Determine the (X, Y) coordinate at the center of the cell enclosing the given text.  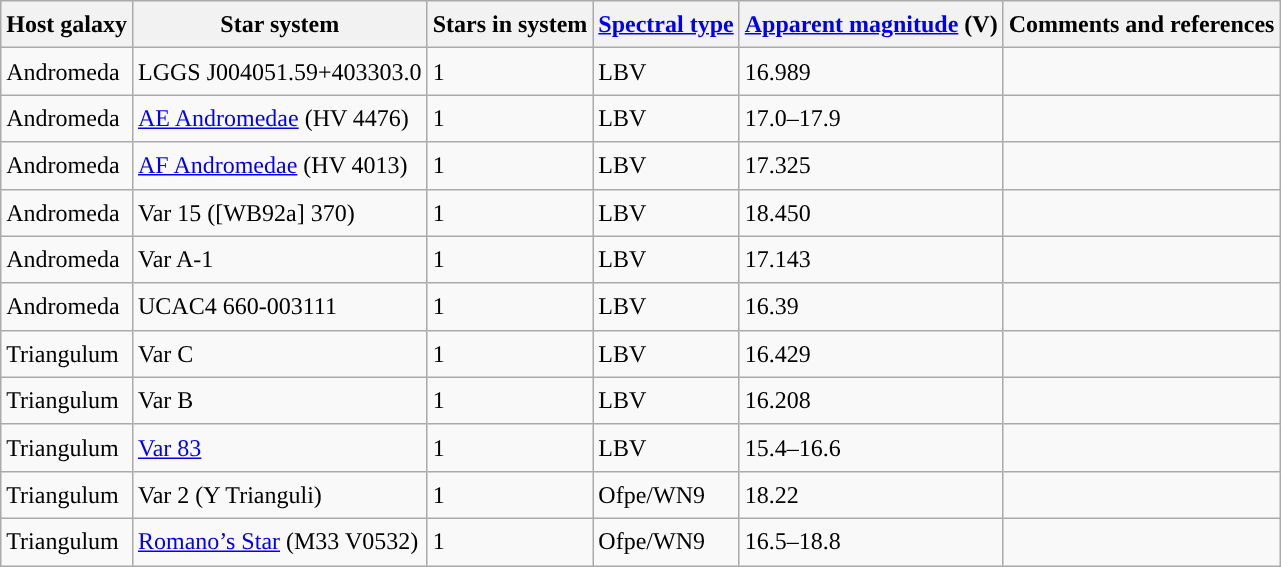
16.5–18.8 (871, 542)
16.39 (871, 306)
AF Andromedae (HV 4013) (280, 166)
Var 2 (Y Trianguli) (280, 494)
Var C (280, 354)
LGGS J004051.59+403303.0 (280, 72)
Stars in system (510, 24)
17.143 (871, 260)
17.0–17.9 (871, 118)
Var B (280, 400)
16.429 (871, 354)
Star system (280, 24)
Spectral type (666, 24)
18.450 (871, 212)
16.208 (871, 400)
UCAC4 660-003111 (280, 306)
Var A-1 (280, 260)
16.989 (871, 72)
Var 15 ([WB92a] 370) (280, 212)
18.22 (871, 494)
AE Andromedae (HV 4476) (280, 118)
Apparent magnitude (V) (871, 24)
Comments and references (1142, 24)
15.4–16.6 (871, 448)
Var 83 (280, 448)
17.325 (871, 166)
Host galaxy (67, 24)
Romano’s Star (M33 V0532) (280, 542)
